From the cell containing the given text, extract its center point as (x, y) coordinate. 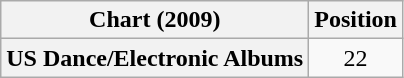
US Dance/Electronic Albums (155, 58)
Position (356, 20)
22 (356, 58)
Chart (2009) (155, 20)
